Scan for the cell matching the given text and deliver its [x, y] coordinate at center. 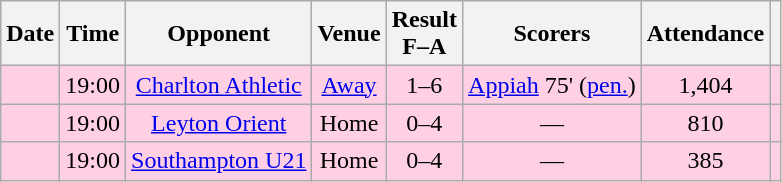
Appiah 75' (pen.) [552, 85]
385 [705, 161]
Venue [349, 34]
Scorers [552, 34]
Southampton U21 [219, 161]
Date [30, 34]
Charlton Athletic [219, 85]
Time [93, 34]
Leyton Orient [219, 123]
1,404 [705, 85]
Away [349, 85]
Opponent [219, 34]
1–6 [424, 85]
ResultF–A [424, 34]
Attendance [705, 34]
810 [705, 123]
